Output the (X, Y) coordinate of the center of the cell containing the given text.  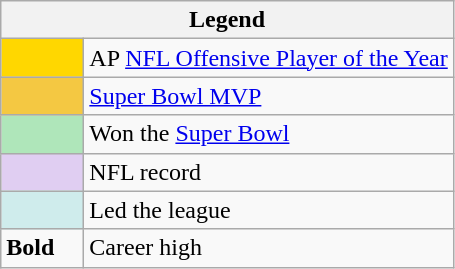
AP NFL Offensive Player of the Year (268, 58)
Legend (228, 20)
Led the league (268, 210)
Super Bowl MVP (268, 96)
Bold (42, 248)
Won the Super Bowl (268, 134)
NFL record (268, 172)
Career high (268, 248)
